For the text-containing cell, return its midpoint in (X, Y) coordinate format. 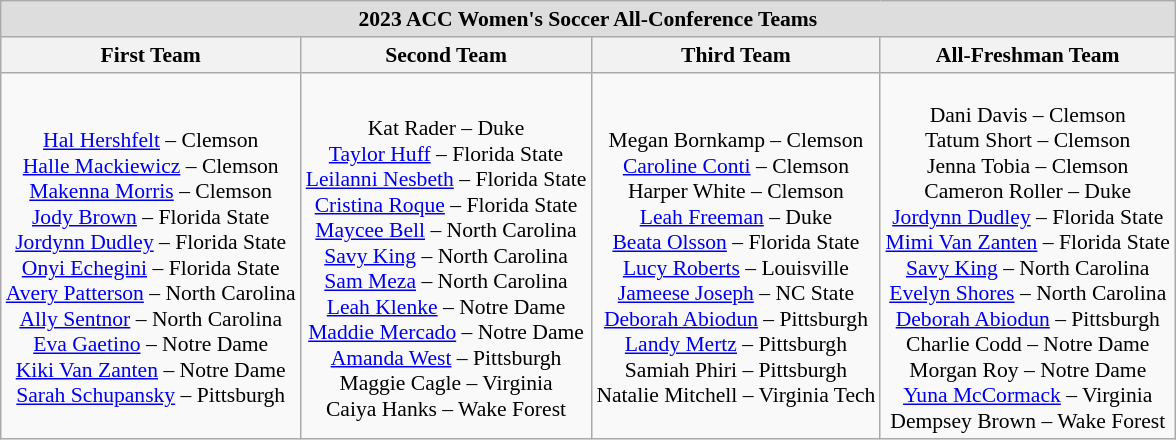
2023 ACC Women's Soccer All-Conference Teams (588, 19)
Third Team (736, 55)
First Team (151, 55)
Second Team (446, 55)
All-Freshman Team (1028, 55)
